Return the [x, y] coordinate for the center point of the cell that contains the specified text.  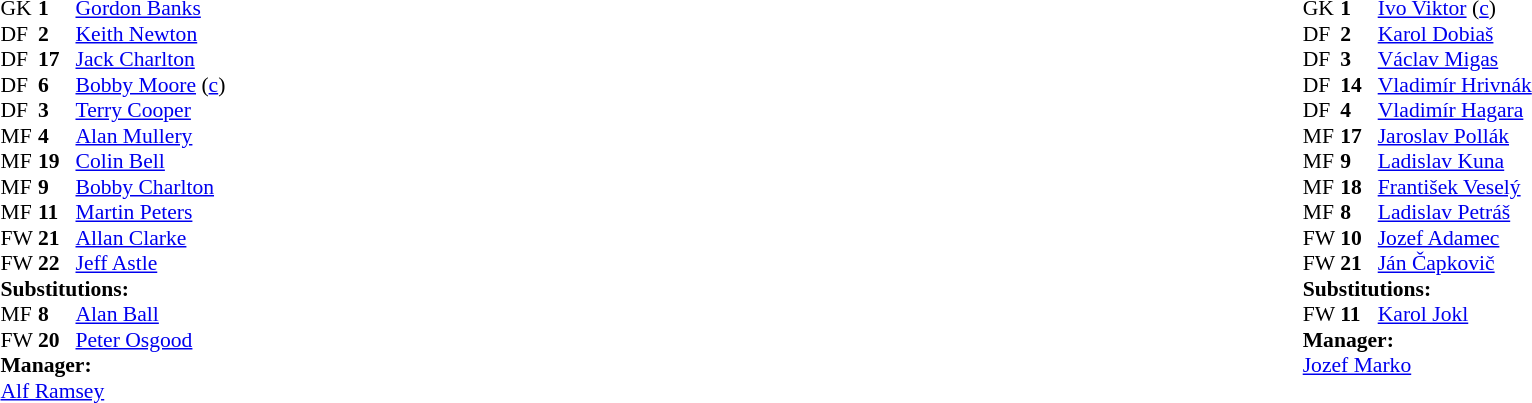
Karol Dobiaš [1455, 34]
14 [1359, 85]
Alan Mullery [151, 136]
Bobby Charlton [151, 187]
Alan Ball [151, 315]
Vladimír Hrivnák [1455, 85]
Martin Peters [151, 213]
6 [57, 85]
10 [1359, 238]
Ladislav Petráš [1455, 213]
Jozef Marko [1418, 365]
20 [57, 340]
Terry Cooper [151, 111]
Jack Charlton [151, 59]
Colin Bell [151, 161]
Karol Jokl [1455, 315]
Jozef Adamec [1455, 238]
Keith Newton [151, 34]
Peter Osgood [151, 340]
Ján Čapkovič [1455, 263]
Allan Clarke [151, 238]
22 [57, 263]
19 [57, 161]
František Veselý [1455, 187]
Bobby Moore (c) [151, 85]
Vladimír Hagara [1455, 111]
Václav Migas [1455, 59]
18 [1359, 187]
Ladislav Kuna [1455, 161]
Jeff Astle [151, 263]
Jaroslav Pollák [1455, 136]
